Locate the cell with the specified text and output its (x, y) center coordinate. 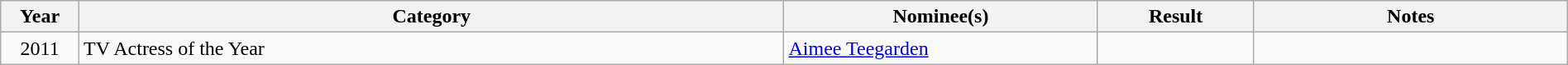
Notes (1411, 17)
Result (1176, 17)
Nominee(s) (941, 17)
Category (432, 17)
Aimee Teegarden (941, 48)
TV Actress of the Year (432, 48)
2011 (40, 48)
Year (40, 17)
